Search for the cell housing the specified text and yield its [x, y] center coordinate. 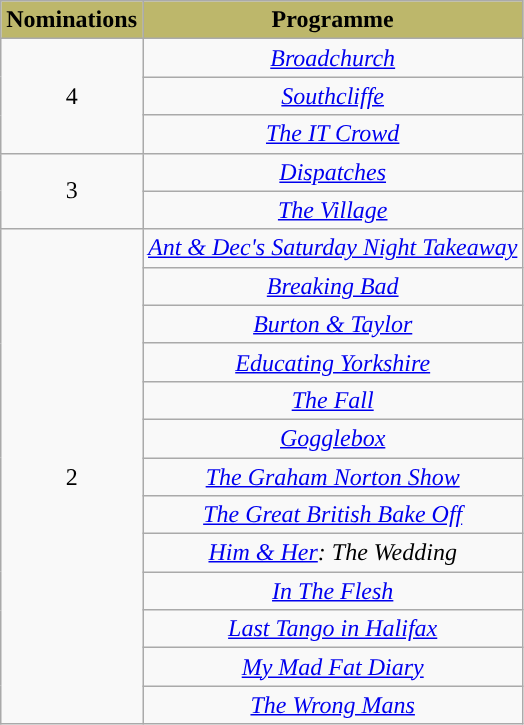
The Great British Bake Off [332, 515]
In The Flesh [332, 591]
2 [72, 476]
Educating Yorkshire [332, 362]
Broadchurch [332, 58]
Programme [332, 20]
4 [72, 96]
Nominations [72, 20]
The Village [332, 210]
Breaking Bad [332, 286]
The Wrong Mans [332, 705]
The Fall [332, 400]
Dispatches [332, 172]
Gogglebox [332, 438]
Ant & Dec's Saturday Night Takeaway [332, 248]
The IT Crowd [332, 134]
My Mad Fat Diary [332, 667]
Southcliffe [332, 96]
Burton & Taylor [332, 324]
Him & Her: The Wedding [332, 553]
The Graham Norton Show [332, 477]
Last Tango in Halifax [332, 629]
3 [72, 191]
